Output the [X, Y] coordinate of the center of the cell containing the given text.  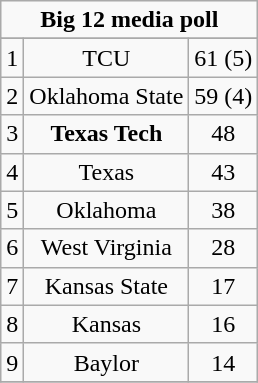
8 [12, 324]
Texas [106, 172]
Kansas State [106, 286]
17 [224, 286]
59 (4) [224, 96]
7 [12, 286]
43 [224, 172]
3 [12, 134]
Oklahoma [106, 210]
2 [12, 96]
16 [224, 324]
1 [12, 58]
Baylor [106, 362]
Kansas [106, 324]
48 [224, 134]
4 [12, 172]
6 [12, 248]
West Virginia [106, 248]
TCU [106, 58]
28 [224, 248]
61 (5) [224, 58]
9 [12, 362]
5 [12, 210]
Texas Tech [106, 134]
14 [224, 362]
Oklahoma State [106, 96]
38 [224, 210]
Big 12 media poll [130, 20]
